Output the (x, y) coordinate of the center of the cell containing the given text.  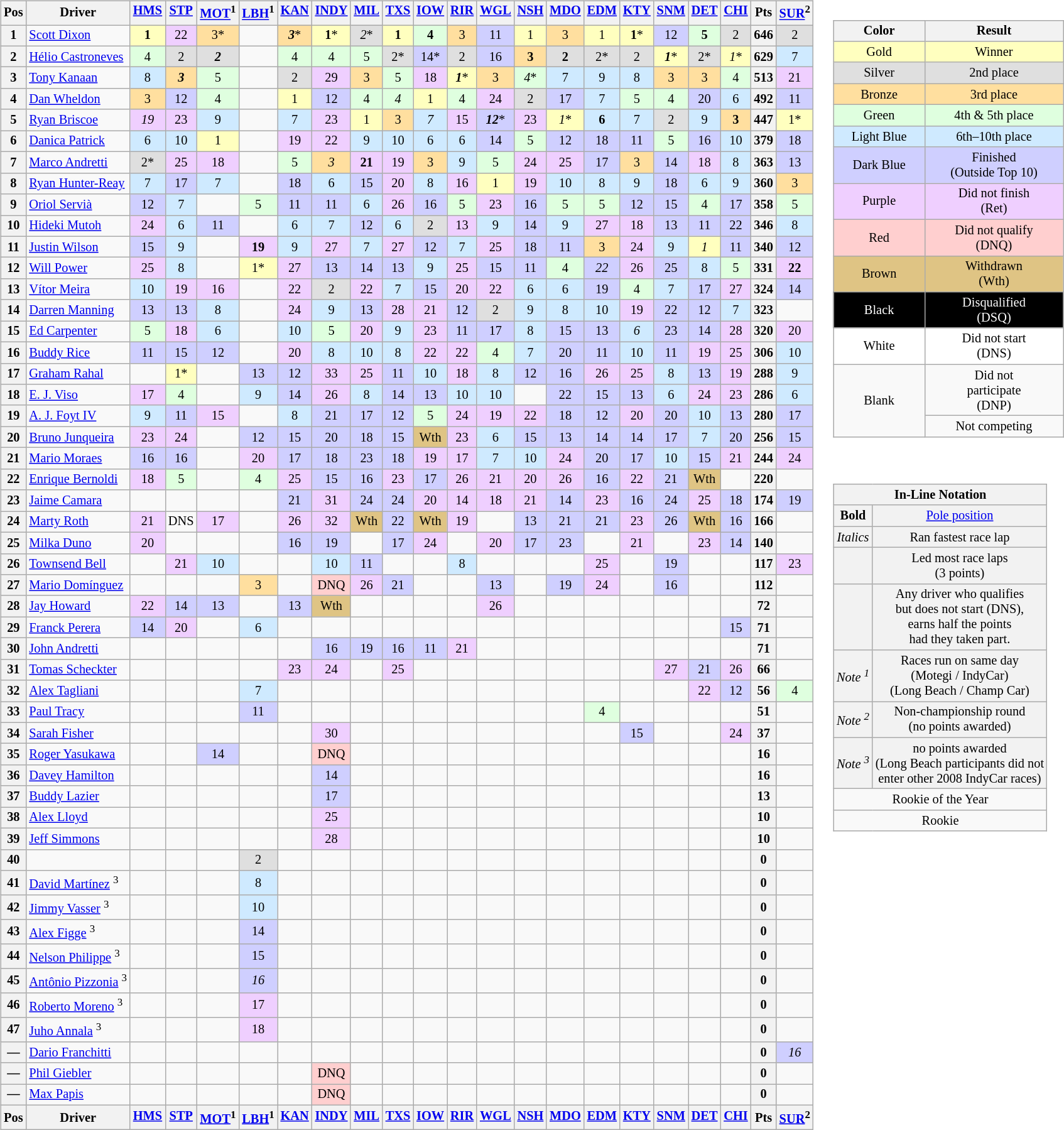
Winner (994, 52)
Dark Blue (879, 165)
56 (764, 691)
Tony Kanaan (78, 78)
Hideki Mutoh (78, 225)
Non-championship round(no points awarded) (960, 720)
White (879, 346)
3rd place (994, 94)
44 (13, 956)
Will Power (78, 268)
306 (764, 352)
34 (13, 733)
Light Blue (879, 136)
Did not finish(Ret) (994, 202)
Bold (853, 516)
Buddy Lazier (78, 796)
Danica Patrick (78, 141)
140 (764, 543)
Tomas Scheckter (78, 670)
Did not qualify(DNQ) (994, 237)
Justin Wilson (78, 247)
66 (764, 670)
E. J. Viso (78, 395)
Brown (879, 274)
323 (764, 310)
288 (764, 374)
40 (13, 860)
379 (764, 141)
Green (879, 116)
DNS (181, 522)
Withdrawn(Wth) (994, 274)
Enrique Bernoldi (78, 479)
112 (764, 585)
Ran fastest race lap (960, 537)
47 (13, 1030)
Note 2 (853, 720)
35 (13, 754)
36 (13, 776)
174 (764, 501)
Jeff Simmons (78, 839)
6th–10th place (994, 136)
Color (879, 31)
Note 1 (853, 676)
Pole position (960, 516)
Juho Annala 3 (78, 1030)
Hélio Castroneves (78, 57)
Ryan Briscoe (78, 120)
Graham Rahal (78, 374)
Italics (853, 537)
Red (879, 237)
Davey Hamilton (78, 776)
280 (764, 416)
Rookie (940, 821)
Mario Domínguez (78, 585)
Jaime Camara (78, 501)
Blank (879, 401)
244 (764, 459)
Sarah Fisher (78, 733)
45 (13, 981)
363 (764, 163)
Alex Tagliani (78, 691)
41 (13, 883)
Result (994, 31)
Nelson Philippe 3 (78, 956)
Ed Carpenter (78, 332)
Ryan Hunter-Reay (78, 183)
2nd place (994, 73)
no points awarded(Long Beach participants did notenter other 2008 IndyCar races) (960, 763)
Did not start(DNS) (994, 346)
Not competing (994, 426)
Note 3 (853, 763)
14* (430, 57)
42 (13, 907)
Townsend Bell (78, 564)
360 (764, 183)
256 (764, 437)
Bronze (879, 94)
Jimmy Vasser 3 (78, 907)
David Martínez 3 (78, 883)
4* (531, 78)
Marty Roth (78, 522)
Any driver who qualifiesbut does not start (DNS),earns half the pointshad they taken part. (960, 617)
Bruno Junqueira (78, 437)
46 (13, 1005)
Dario Franchitti (78, 1053)
Mario Moraes (78, 459)
A. J. Foyt IV (78, 416)
117 (764, 564)
51 (764, 712)
Jay Howard (78, 606)
Paul Tracy (78, 712)
358 (764, 205)
Vítor Meira (78, 289)
Purple (879, 202)
286 (764, 395)
Rookie of the Year (940, 800)
Did notparticipate(DNP) (994, 390)
Darren Manning (78, 310)
Buddy Rice (78, 352)
331 (764, 268)
In-Line Notation (940, 495)
John Andretti (78, 649)
320 (764, 332)
220 (764, 479)
Led most race laps(3 points) (960, 566)
340 (764, 247)
Scott Dixon (78, 36)
Black (879, 310)
Max Papis (78, 1095)
Dan Wheldon (78, 99)
12* (496, 120)
Roberto Moreno 3 (78, 1005)
324 (764, 289)
39 (13, 839)
72 (764, 606)
Marco Andretti (78, 163)
Silver (879, 73)
492 (764, 99)
Finished(Outside Top 10) (994, 165)
Oriol Servià (78, 205)
513 (764, 78)
166 (764, 522)
Gold (879, 52)
38 (13, 818)
Franck Perera (78, 627)
629 (764, 57)
Alex Lloyd (78, 818)
Roger Yasukawa (78, 754)
Races run on same day(Motegi / IndyCar)(Long Beach / Champ Car) (960, 676)
4th & 5th place (994, 116)
Phil Giebler (78, 1073)
447 (764, 120)
Disqualified(DSQ) (994, 310)
Alex Figge 3 (78, 932)
646 (764, 36)
Milka Duno (78, 543)
43 (13, 932)
Antônio Pizzonia 3 (78, 981)
346 (764, 225)
